Output the [x, y] coordinate of the center of the cell containing the given text.  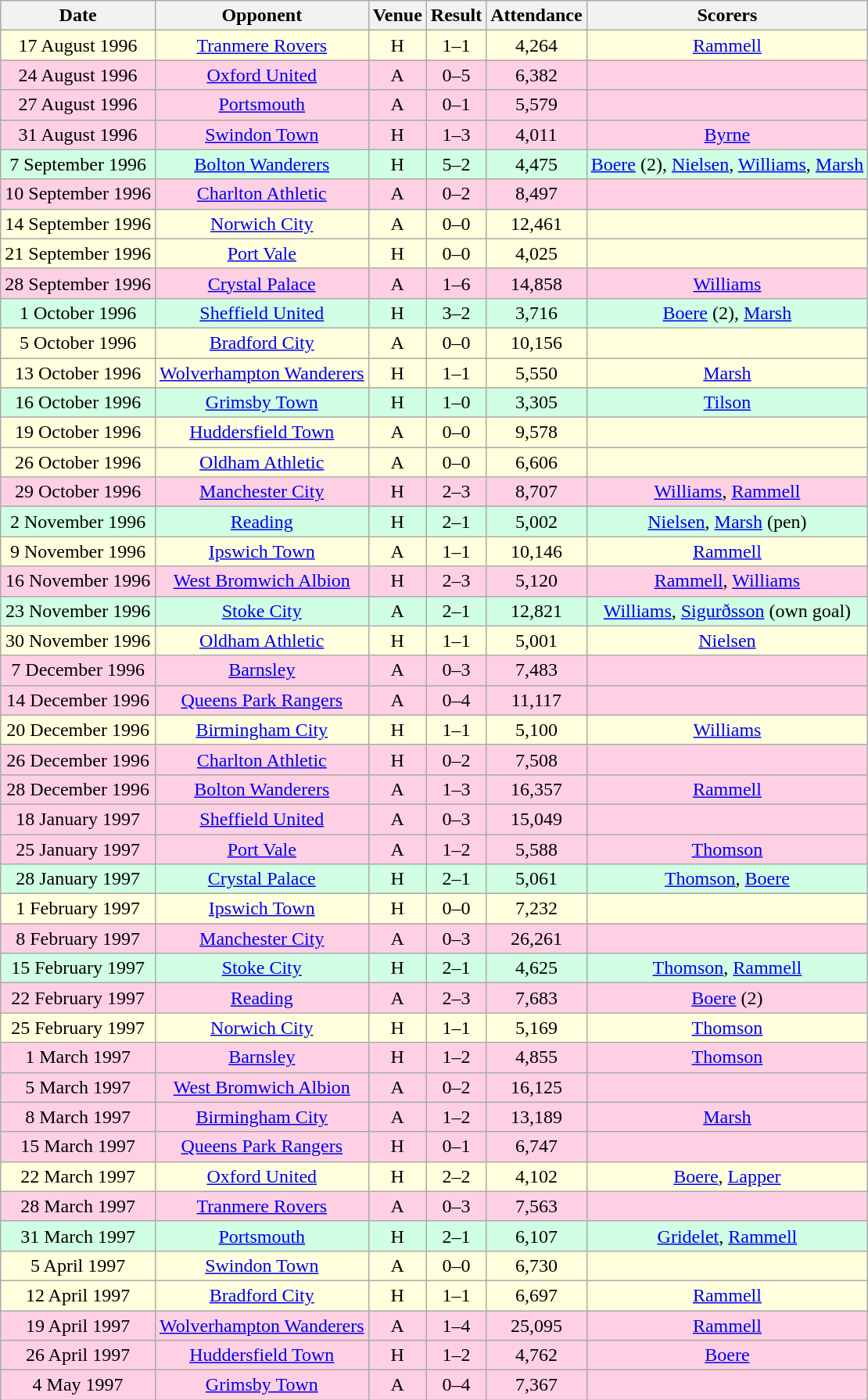
14 September 1996 [78, 224]
Rammell, Williams [727, 581]
18 January 1997 [78, 819]
31 March 1997 [78, 1236]
15,049 [536, 819]
4,025 [536, 253]
7,508 [536, 759]
7,232 [536, 909]
Boere (2) [727, 998]
14,858 [536, 283]
6,730 [536, 1265]
21 September 1996 [78, 253]
1 October 1996 [78, 313]
25 January 1997 [78, 849]
4 May 1997 [78, 1385]
9 November 1996 [78, 551]
14 December 1996 [78, 700]
3,305 [536, 403]
5,579 [536, 105]
2–2 [456, 1176]
1–4 [456, 1326]
28 January 1997 [78, 879]
13,189 [536, 1117]
Nielsen, Marsh (pen) [727, 522]
10,156 [536, 343]
5,550 [536, 373]
Williams, Rammell [727, 492]
1 February 1997 [78, 909]
12 April 1997 [78, 1295]
31 August 1996 [78, 135]
5,061 [536, 879]
5,588 [536, 849]
27 August 1996 [78, 105]
10,146 [536, 551]
0–5 [456, 75]
6,606 [536, 462]
Thomson, Boere [727, 879]
3,716 [536, 313]
10 September 1996 [78, 194]
4,855 [536, 1057]
6,747 [536, 1147]
16 November 1996 [78, 581]
22 March 1997 [78, 1176]
16 October 1996 [78, 403]
22 February 1997 [78, 998]
Tilson [727, 403]
3–2 [456, 313]
5 March 1997 [78, 1087]
7 September 1996 [78, 164]
Boere [727, 1355]
25,095 [536, 1326]
7 December 1996 [78, 670]
5,169 [536, 1028]
30 November 1996 [78, 641]
20 December 1996 [78, 730]
4,475 [536, 164]
23 November 1996 [78, 611]
28 March 1997 [78, 1206]
5,002 [536, 522]
9,578 [536, 433]
26 December 1996 [78, 759]
Date [78, 16]
Byrne [727, 135]
Result [456, 16]
Gridelet, Rammell [727, 1236]
15 March 1997 [78, 1147]
Opponent [261, 16]
5–2 [456, 164]
1 March 1997 [78, 1057]
5,100 [536, 730]
Boere (2), Nielsen, Williams, Marsh [727, 164]
8,497 [536, 194]
26,261 [536, 939]
8 March 1997 [78, 1117]
26 April 1997 [78, 1355]
5,001 [536, 641]
5 April 1997 [78, 1265]
25 February 1997 [78, 1028]
5 October 1996 [78, 343]
Boere, Lapper [727, 1176]
Scorers [727, 16]
6,382 [536, 75]
4,011 [536, 135]
Venue [397, 16]
7,563 [536, 1206]
4,625 [536, 968]
29 October 1996 [78, 492]
28 September 1996 [78, 283]
1–6 [456, 283]
Nielsen [727, 641]
8,707 [536, 492]
28 December 1996 [78, 789]
19 October 1996 [78, 433]
12,821 [536, 611]
5,120 [536, 581]
16,357 [536, 789]
Williams, Sigurðsson (own goal) [727, 611]
8 February 1997 [78, 939]
11,117 [536, 700]
12,461 [536, 224]
4,762 [536, 1355]
Attendance [536, 16]
2 November 1996 [78, 522]
19 April 1997 [78, 1326]
7,683 [536, 998]
4,264 [536, 45]
4,102 [536, 1176]
17 August 1996 [78, 45]
24 August 1996 [78, 75]
26 October 1996 [78, 462]
1–0 [456, 403]
15 February 1997 [78, 968]
13 October 1996 [78, 373]
Thomson, Rammell [727, 968]
Boere (2), Marsh [727, 313]
7,483 [536, 670]
16,125 [536, 1087]
6,107 [536, 1236]
7,367 [536, 1385]
6,697 [536, 1295]
